Search for the cell housing the specified text and yield its [X, Y] center coordinate. 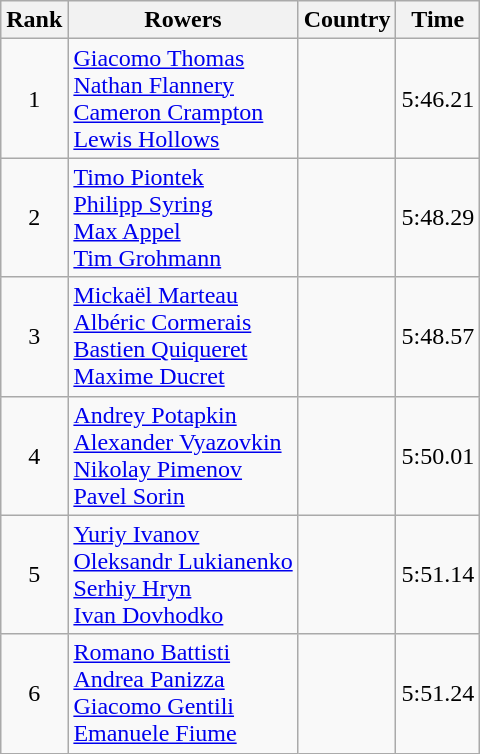
5:48.57 [438, 336]
Rank [34, 20]
Mickaël MarteauAlbéric CormeraisBastien QuiqueretMaxime Ducret [183, 336]
Andrey PotapkinAlexander VyazovkinNikolay PimenovPavel Sorin [183, 456]
5:51.24 [438, 694]
Country [347, 20]
Timo PiontekPhilipp SyringMax AppelTim Grohmann [183, 218]
6 [34, 694]
4 [34, 456]
Romano BattistiAndrea PanizzaGiacomo GentiliEmanuele Fiume [183, 694]
2 [34, 218]
Yuriy IvanovOleksandr LukianenkoSerhiy HrynIvan Dovhodko [183, 574]
5:48.29 [438, 218]
Time [438, 20]
5:50.01 [438, 456]
Rowers [183, 20]
5 [34, 574]
5:46.21 [438, 98]
Giacomo ThomasNathan FlanneryCameron CramptonLewis Hollows [183, 98]
3 [34, 336]
5:51.14 [438, 574]
1 [34, 98]
